Return the (X, Y) coordinate for the center point of the cell that contains the specified text.  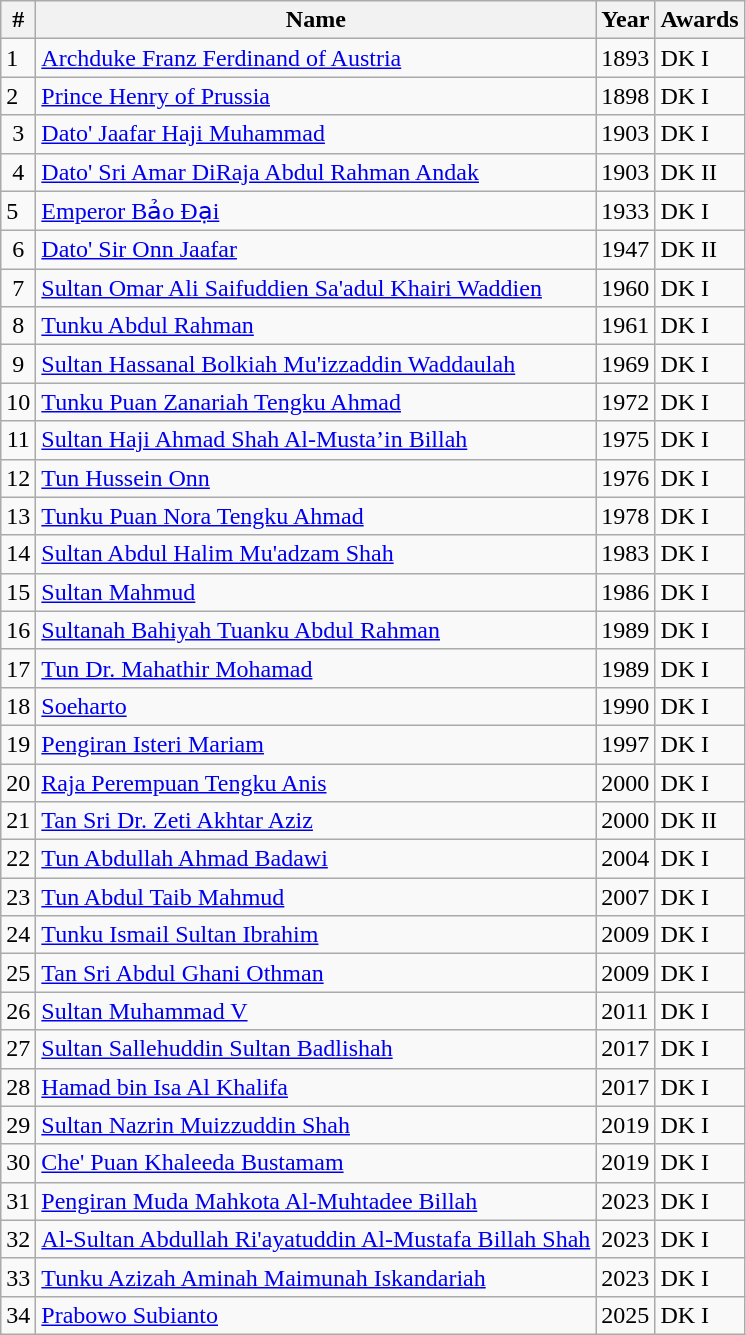
20 (18, 783)
22 (18, 859)
Sultan Abdul Halim Mu'adzam Shah (316, 554)
11 (18, 440)
2011 (626, 1011)
Sultan Sallehuddin Sultan Badlishah (316, 1049)
Soeharto (316, 706)
33 (18, 1277)
Che' Puan Khaleeda Bustamam (316, 1163)
26 (18, 1011)
Dato' Sir Onn Jaafar (316, 250)
27 (18, 1049)
Sultan Muhammad V (316, 1011)
29 (18, 1125)
Sultanah Bahiyah Tuanku Abdul Rahman (316, 630)
1986 (626, 592)
32 (18, 1239)
Hamad bin Isa Al Khalifa (316, 1087)
Emperor Bảo Đại (316, 211)
1947 (626, 250)
10 (18, 402)
Tunku Puan Zanariah Tengku Ahmad (316, 402)
1972 (626, 402)
13 (18, 516)
30 (18, 1163)
1961 (626, 326)
28 (18, 1087)
Dato' Jaafar Haji Muhammad (316, 134)
4 (18, 172)
3 (18, 134)
1969 (626, 364)
Tunku Puan Nora Tengku Ahmad (316, 516)
Prabowo Subianto (316, 1315)
1983 (626, 554)
Tun Abdullah Ahmad Badawi (316, 859)
23 (18, 897)
Dato' Sri Amar DiRaja Abdul Rahman Andak (316, 172)
1960 (626, 288)
1975 (626, 440)
1893 (626, 58)
31 (18, 1201)
1933 (626, 211)
2007 (626, 897)
Sultan Nazrin Muizzuddin Shah (316, 1125)
Pengiran Muda Mahkota Al-Muhtadee Billah (316, 1201)
5 (18, 211)
Awards (700, 20)
Tun Abdul Taib Mahmud (316, 897)
19 (18, 744)
14 (18, 554)
Sultan Hassanal Bolkiah Mu'izzaddin Waddaulah (316, 364)
1997 (626, 744)
18 (18, 706)
Tunku Ismail Sultan Ibrahim (316, 935)
24 (18, 935)
Sultan Mahmud (316, 592)
Archduke Franz Ferdinand of Austria (316, 58)
Tun Hussein Onn (316, 478)
25 (18, 973)
1990 (626, 706)
9 (18, 364)
Tan Sri Dr. Zeti Akhtar Aziz (316, 821)
Tan Sri Abdul Ghani Othman (316, 973)
Year (626, 20)
Al-Sultan Abdullah Ri'ayatuddin Al-Mustafa Billah Shah (316, 1239)
Tunku Abdul Rahman (316, 326)
7 (18, 288)
# (18, 20)
Tunku Azizah Aminah Maimunah Iskandariah (316, 1277)
Prince Henry of Prussia (316, 96)
Raja Perempuan Tengku Anis (316, 783)
1898 (626, 96)
17 (18, 668)
12 (18, 478)
2025 (626, 1315)
15 (18, 592)
6 (18, 250)
8 (18, 326)
Pengiran Isteri Mariam (316, 744)
Sultan Omar Ali Saifuddien Sa'adul Khairi Waddien (316, 288)
2004 (626, 859)
Tun Dr. Mahathir Mohamad (316, 668)
2 (18, 96)
Name (316, 20)
1976 (626, 478)
21 (18, 821)
34 (18, 1315)
16 (18, 630)
1978 (626, 516)
Sultan Haji Ahmad Shah Al-Musta’in Billah (316, 440)
1 (18, 58)
